Scan for the cell matching the given text and deliver its (x, y) coordinate at center. 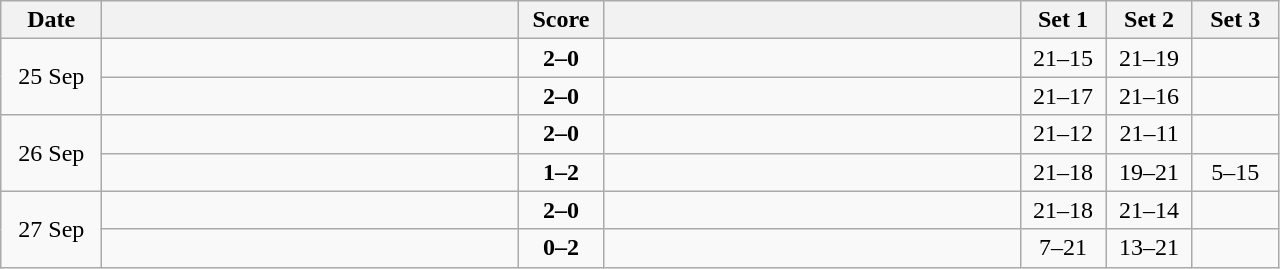
0–2 (561, 248)
21–11 (1149, 134)
25 Sep (52, 77)
7–21 (1063, 248)
21–15 (1063, 58)
26 Sep (52, 153)
21–14 (1149, 210)
5–15 (1235, 172)
Set 1 (1063, 20)
Set 3 (1235, 20)
27 Sep (52, 229)
Date (52, 20)
Set 2 (1149, 20)
13–21 (1149, 248)
19–21 (1149, 172)
21–19 (1149, 58)
1–2 (561, 172)
Score (561, 20)
21–16 (1149, 96)
21–17 (1063, 96)
21–12 (1063, 134)
